Locate the cell with the specified text and output its (x, y) center coordinate. 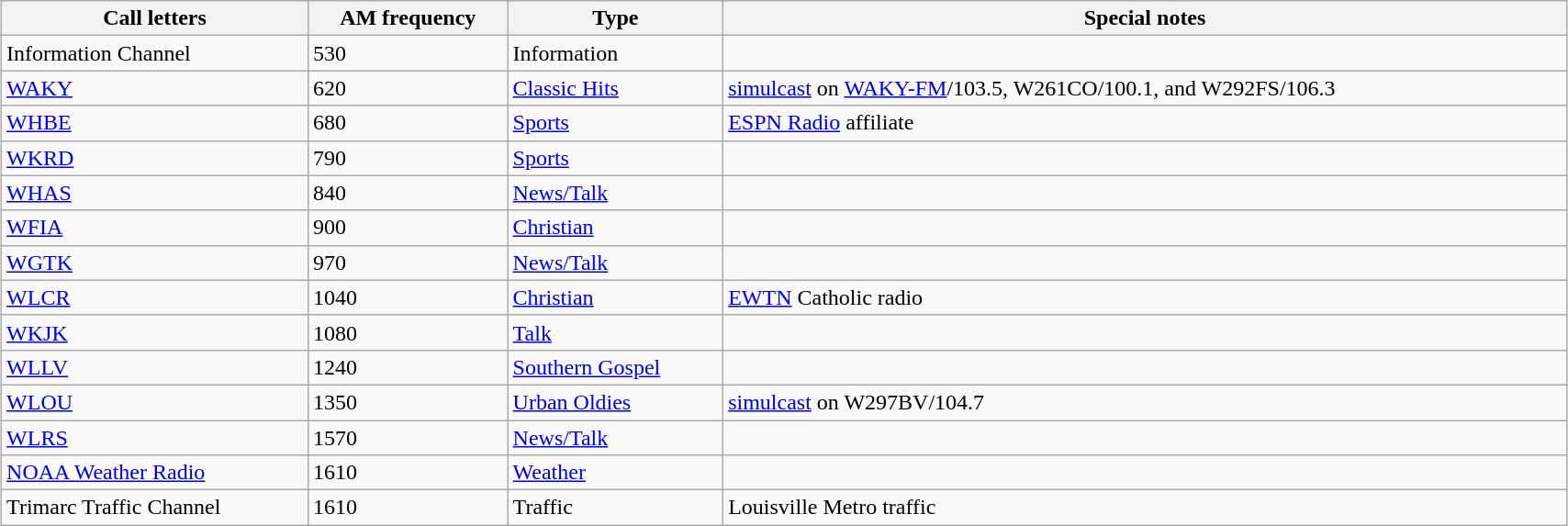
AM frequency (408, 18)
790 (408, 158)
NOAA Weather Radio (155, 473)
Information (615, 53)
1040 (408, 297)
Weather (615, 473)
ESPN Radio affiliate (1146, 123)
Type (615, 18)
1080 (408, 332)
Talk (615, 332)
1350 (408, 402)
WHBE (155, 123)
900 (408, 228)
Classic Hits (615, 88)
Special notes (1146, 18)
Information Channel (155, 53)
WFIA (155, 228)
WKRD (155, 158)
620 (408, 88)
simulcast on W297BV/104.7 (1146, 402)
WLRS (155, 438)
WHAS (155, 193)
840 (408, 193)
WLLV (155, 367)
1570 (408, 438)
530 (408, 53)
Urban Oldies (615, 402)
WAKY (155, 88)
simulcast on WAKY-FM/103.5, W261CO/100.1, and W292FS/106.3 (1146, 88)
WGTK (155, 263)
970 (408, 263)
EWTN Catholic radio (1146, 297)
Trimarc Traffic Channel (155, 508)
1240 (408, 367)
680 (408, 123)
Southern Gospel (615, 367)
WLCR (155, 297)
Call letters (155, 18)
Louisville Metro traffic (1146, 508)
WKJK (155, 332)
Traffic (615, 508)
WLOU (155, 402)
